Determine the (X, Y) coordinate at the center of the cell enclosing the given text.  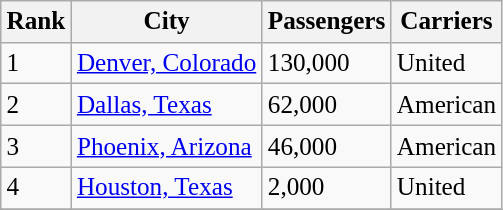
2,000 (326, 188)
Houston, Texas (166, 188)
Denver, Colorado (166, 63)
City (166, 22)
62,000 (326, 105)
3 (36, 146)
Dallas, Texas (166, 105)
2 (36, 105)
1 (36, 63)
Phoenix, Arizona (166, 146)
Passengers (326, 22)
Carriers (446, 22)
4 (36, 188)
46,000 (326, 146)
130,000 (326, 63)
Rank (36, 22)
